Capture the cell that displays the provided text and extract its (X, Y) central coordinate. 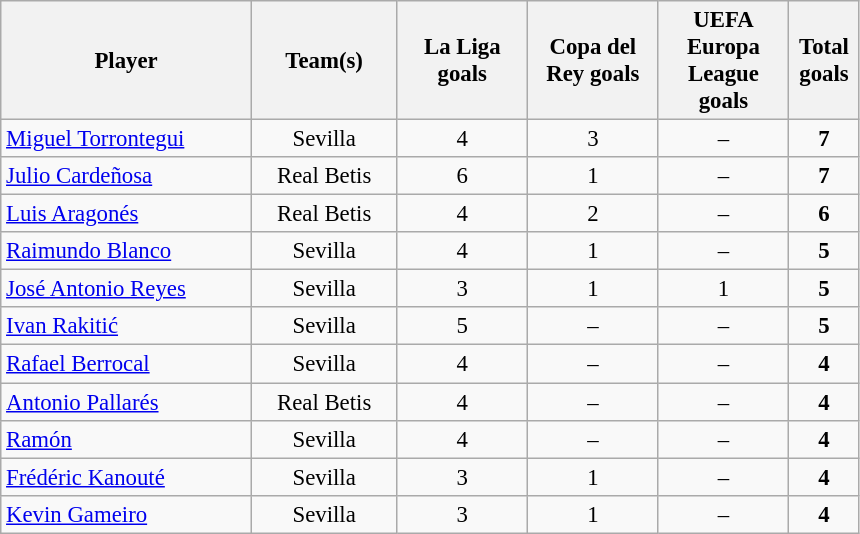
La Liga goals (462, 60)
Copa del Rey goals (594, 60)
Kevin Gameiro (126, 514)
2 (594, 214)
Total goals (824, 60)
UEFA Europa League goals (724, 60)
Rafael Berrocal (126, 364)
Ivan Rakitić (126, 327)
Antonio Pallarés (126, 402)
Luis Aragonés (126, 214)
José Antonio Reyes (126, 289)
Team(s) (324, 60)
Player (126, 60)
Miguel Torrontegui (126, 139)
Ramón (126, 439)
Frédéric Kanouté (126, 477)
Julio Cardeñosa (126, 176)
Raimundo Blanco (126, 251)
